Capture the cell that displays the provided text and extract its (X, Y) central coordinate. 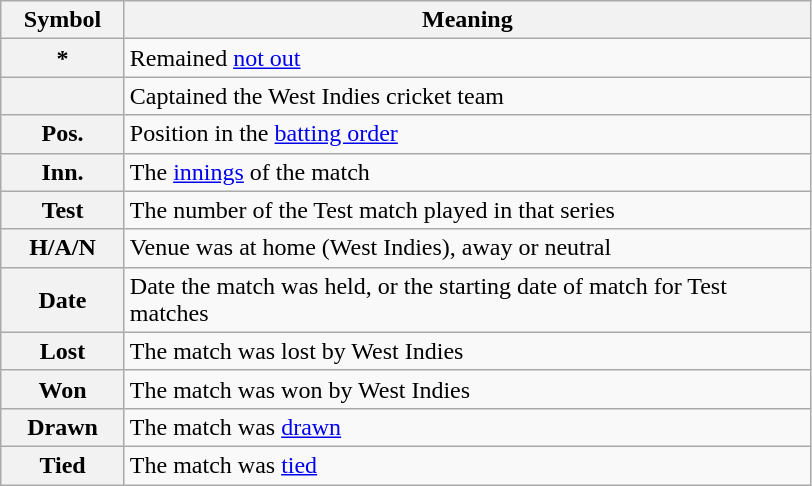
The match was drawn (467, 427)
H/A/N (63, 248)
Lost (63, 351)
Captained the West Indies cricket team (467, 96)
The match was won by West Indies (467, 389)
Test (63, 210)
Symbol (63, 20)
The match was lost by West Indies (467, 351)
The match was tied (467, 465)
Pos. (63, 134)
Remained not out (467, 58)
Tied (63, 465)
The number of the Test match played in that series (467, 210)
Meaning (467, 20)
* (63, 58)
Date the match was held, or the starting date of match for Test matches (467, 300)
Won (63, 389)
Position in the batting order (467, 134)
The innings of the match (467, 172)
Inn. (63, 172)
Date (63, 300)
Venue was at home (West Indies), away or neutral (467, 248)
Drawn (63, 427)
